Scan for the cell matching the given text and deliver its [X, Y] coordinate at center. 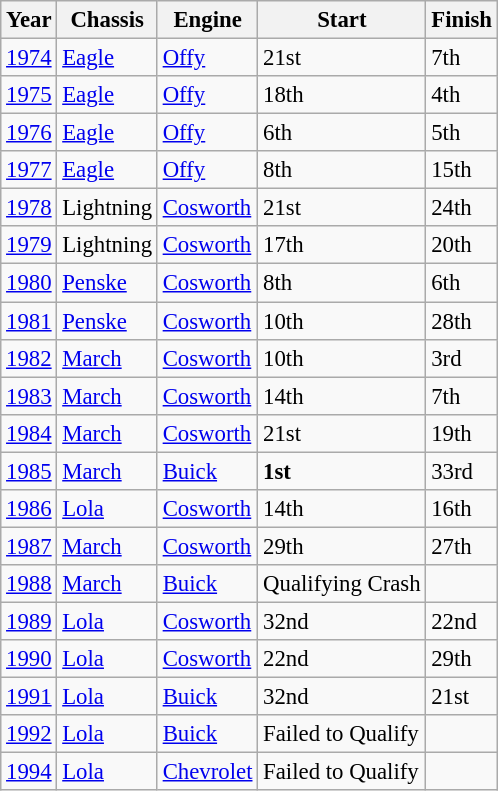
Engine [207, 20]
1975 [29, 95]
16th [462, 509]
1990 [29, 659]
18th [342, 95]
Chassis [107, 20]
Start [342, 20]
1992 [29, 734]
3rd [462, 358]
1989 [29, 621]
1983 [29, 396]
1976 [29, 133]
1991 [29, 697]
Qualifying Crash [342, 584]
1985 [29, 471]
1980 [29, 283]
15th [462, 170]
17th [342, 245]
1986 [29, 509]
Chevrolet [207, 772]
1987 [29, 546]
1994 [29, 772]
1st [342, 471]
27th [462, 546]
Year [29, 20]
20th [462, 245]
5th [462, 133]
1984 [29, 433]
1979 [29, 245]
1988 [29, 584]
4th [462, 95]
1982 [29, 358]
1981 [29, 321]
33rd [462, 471]
24th [462, 208]
1977 [29, 170]
Finish [462, 20]
19th [462, 433]
28th [462, 321]
1978 [29, 208]
1974 [29, 58]
